From the cell containing the given text, extract its center point as (X, Y) coordinate. 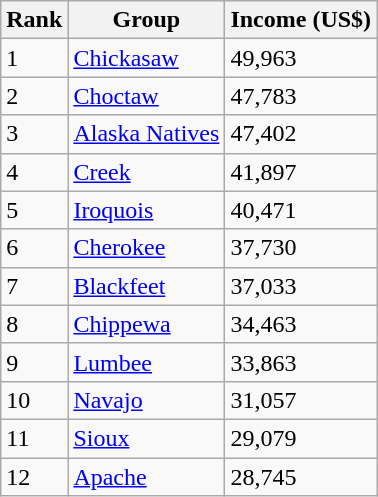
49,963 (301, 58)
Lumbee (146, 362)
Rank (34, 20)
28,745 (301, 477)
12 (34, 477)
40,471 (301, 210)
Apache (146, 477)
33,863 (301, 362)
37,730 (301, 248)
Income (US$) (301, 20)
Creek (146, 172)
9 (34, 362)
34,463 (301, 324)
47,402 (301, 134)
1 (34, 58)
6 (34, 248)
Choctaw (146, 96)
10 (34, 400)
Blackfeet (146, 286)
8 (34, 324)
37,033 (301, 286)
Group (146, 20)
47,783 (301, 96)
Alaska Natives (146, 134)
Sioux (146, 438)
Chickasaw (146, 58)
5 (34, 210)
2 (34, 96)
41,897 (301, 172)
7 (34, 286)
4 (34, 172)
3 (34, 134)
Cherokee (146, 248)
31,057 (301, 400)
29,079 (301, 438)
11 (34, 438)
Iroquois (146, 210)
Chippewa (146, 324)
Navajo (146, 400)
